Return (X, Y) of the center of cell containing provided text 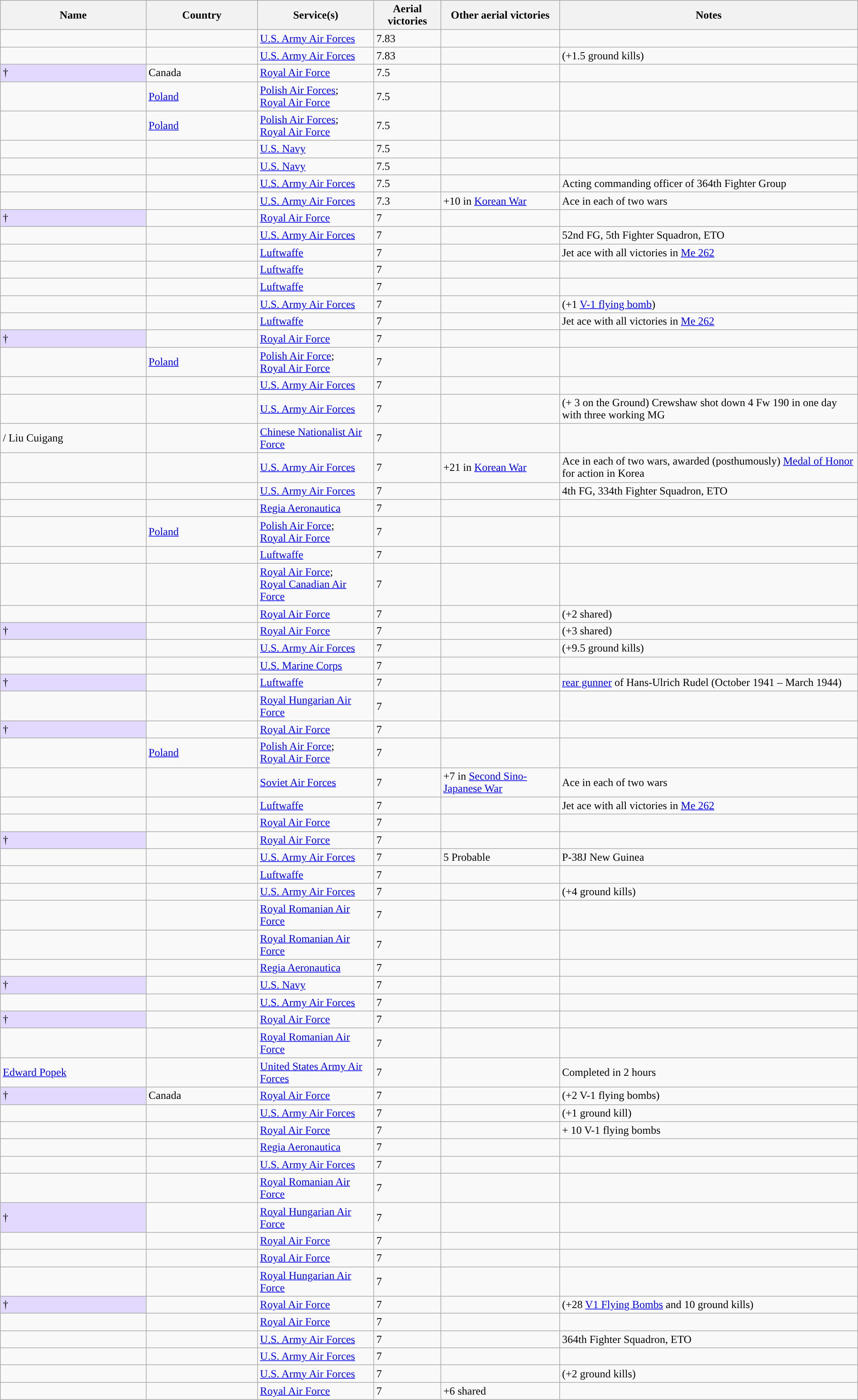
+10 in Korean War (500, 201)
Acting commanding officer of 364th Fighter Group (709, 183)
(+1 ground kill) (709, 1113)
Service(s) (316, 15)
(+2 V-1 flying bombs) (709, 1096)
Completed in 2 hours (709, 1072)
5 Probable (500, 857)
364th Fighter Squadron, ETO (709, 1339)
United States Army Air Forces (316, 1072)
+7 in Second Sino-Japanese War (500, 782)
Chinese Nationalist Air Force (316, 438)
52nd FG, 5th Fighter Squadron, ETO (709, 235)
P-38J New Guinea (709, 857)
/ Liu Cuigang (73, 438)
(+2 ground kills) (709, 1374)
Soviet Air Forces (316, 782)
rear gunner of Hans-Ulrich Rudel (October 1941 – March 1944) (709, 683)
U.S. Marine Corps (316, 666)
Country (202, 15)
4th FG, 334th Fighter Squadron, ETO (709, 491)
Name (73, 15)
(+1.5 ground kills) (709, 56)
(+4 ground kills) (709, 892)
Aerial victories (407, 15)
Royal Air Force;Royal Canadian Air Force (316, 584)
(+9.5 ground kills) (709, 648)
+6 shared (500, 1391)
(+1 V-1 flying bomb) (709, 304)
(+3 shared) (709, 631)
Other aerial victories (500, 15)
7.3 (407, 201)
Notes (709, 15)
(+2 shared) (709, 614)
(+28 V1 Flying Bombs and 10 ground kills) (709, 1305)
Ace in each of two wars, awarded (posthumously) Medal of Honor for action in Korea (709, 467)
+ 10 V-1 flying bombs (709, 1130)
Edward Popek (73, 1072)
(+ 3 on the Ground) Crewshaw shot down 4 Fw 190 in one day with three working MG (709, 408)
+21 in Korean War (500, 467)
